Search for the cell housing the specified text and yield its (x, y) center coordinate. 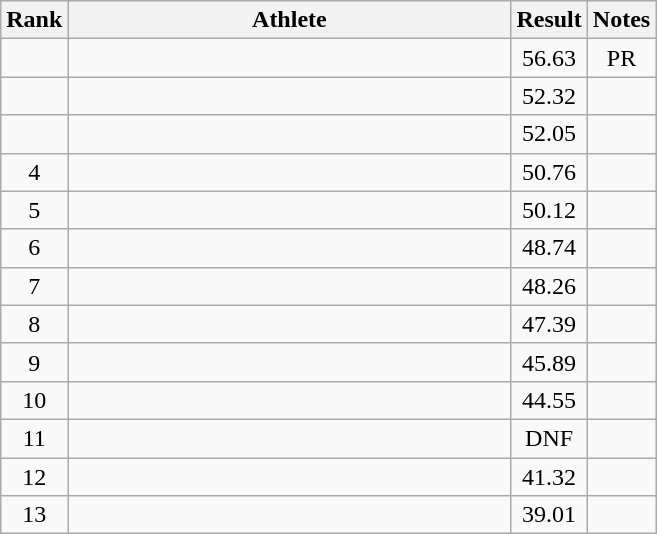
Rank (34, 20)
12 (34, 477)
Result (549, 20)
6 (34, 248)
13 (34, 515)
52.32 (549, 96)
41.32 (549, 477)
50.12 (549, 210)
9 (34, 362)
DNF (549, 438)
47.39 (549, 324)
Athlete (290, 20)
Notes (621, 20)
39.01 (549, 515)
48.74 (549, 248)
8 (34, 324)
50.76 (549, 172)
4 (34, 172)
56.63 (549, 58)
7 (34, 286)
45.89 (549, 362)
PR (621, 58)
11 (34, 438)
10 (34, 400)
48.26 (549, 286)
52.05 (549, 134)
44.55 (549, 400)
5 (34, 210)
